Search for the cell housing the specified text and yield its (X, Y) center coordinate. 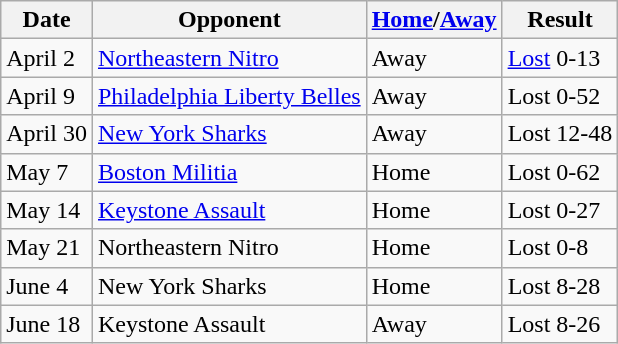
Boston Militia (229, 172)
Philadelphia Liberty Belles (229, 96)
Lost 8-26 (560, 324)
May 7 (47, 172)
May 21 (47, 248)
Lost 0-13 (560, 58)
Lost 0-8 (560, 248)
April 30 (47, 134)
May 14 (47, 210)
Opponent (229, 20)
Lost 0-62 (560, 172)
Lost 12-48 (560, 134)
Lost 8-28 (560, 286)
Lost 0-52 (560, 96)
June 18 (47, 324)
June 4 (47, 286)
Home/Away (434, 20)
April 9 (47, 96)
Date (47, 20)
April 2 (47, 58)
Result (560, 20)
Lost 0-27 (560, 210)
